Return the (X, Y) coordinate for the center point of the cell that contains the specified text.  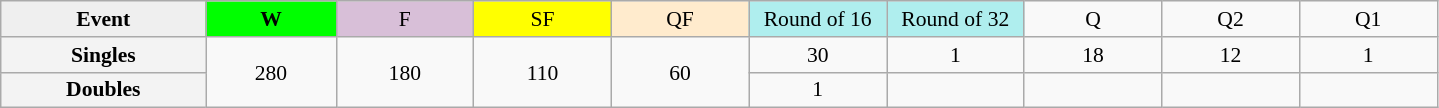
12 (1231, 55)
F (405, 19)
Q1 (1368, 19)
Q2 (1231, 19)
Round of 16 (818, 19)
30 (818, 55)
Doubles (104, 90)
QF (680, 19)
180 (405, 72)
18 (1093, 55)
Event (104, 19)
Q (1093, 19)
SF (543, 19)
W (271, 19)
280 (271, 72)
110 (543, 72)
Singles (104, 55)
Round of 32 (955, 19)
60 (680, 72)
